For the text-containing cell, return its midpoint in [X, Y] coordinate format. 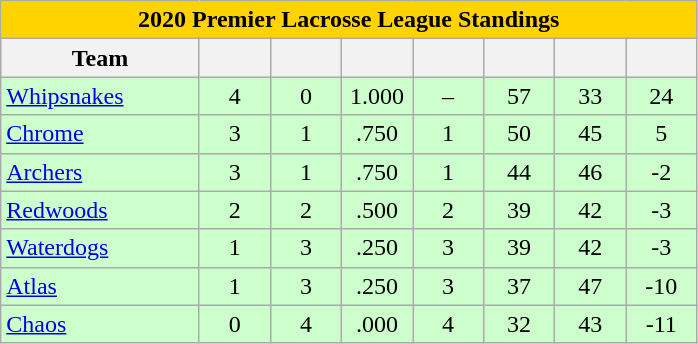
5 [662, 134]
Chaos [100, 324]
.500 [376, 210]
Team [100, 58]
-2 [662, 172]
43 [590, 324]
Archers [100, 172]
2020 Premier Lacrosse League Standings [349, 20]
33 [590, 96]
37 [520, 286]
-10 [662, 286]
Waterdogs [100, 248]
Atlas [100, 286]
47 [590, 286]
.000 [376, 324]
32 [520, 324]
24 [662, 96]
1.000 [376, 96]
Redwoods [100, 210]
Whipsnakes [100, 96]
Chrome [100, 134]
45 [590, 134]
-11 [662, 324]
– [448, 96]
50 [520, 134]
44 [520, 172]
57 [520, 96]
46 [590, 172]
